Output the [x, y] coordinate of the center of the cell containing the given text.  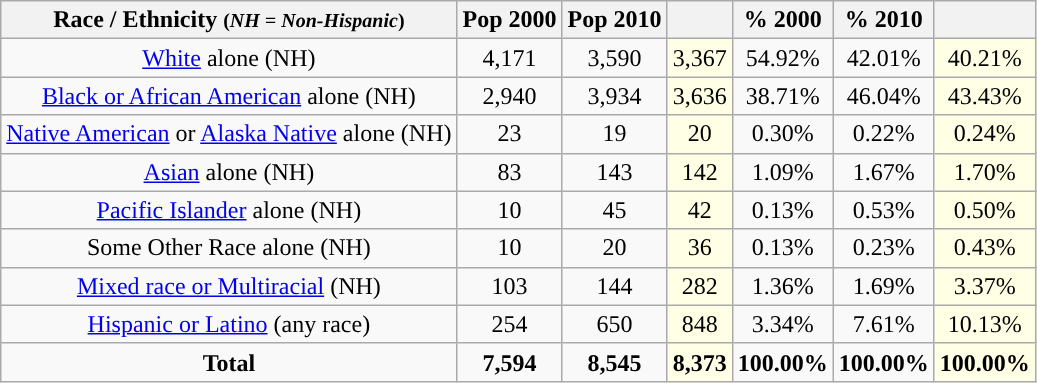
45 [614, 210]
1.67% [884, 172]
10.13% [984, 324]
40.21% [984, 58]
Total [229, 362]
% 2010 [884, 20]
0.24% [984, 134]
Pacific Islander alone (NH) [229, 210]
7.61% [884, 324]
Hispanic or Latino (any race) [229, 324]
Native American or Alaska Native alone (NH) [229, 134]
3,636 [700, 96]
36 [700, 248]
1.70% [984, 172]
3,367 [700, 58]
83 [510, 172]
0.30% [782, 134]
19 [614, 134]
1.09% [782, 172]
Black or African American alone (NH) [229, 96]
0.22% [884, 134]
42 [700, 210]
142 [700, 172]
7,594 [510, 362]
43.43% [984, 96]
650 [614, 324]
46.04% [884, 96]
4,171 [510, 58]
143 [614, 172]
23 [510, 134]
Mixed race or Multiracial (NH) [229, 286]
1.69% [884, 286]
54.92% [782, 58]
3.37% [984, 286]
848 [700, 324]
38.71% [782, 96]
8,373 [700, 362]
White alone (NH) [229, 58]
282 [700, 286]
Pop 2000 [510, 20]
0.43% [984, 248]
103 [510, 286]
3,934 [614, 96]
3,590 [614, 58]
% 2000 [782, 20]
1.36% [782, 286]
2,940 [510, 96]
Race / Ethnicity (NH = Non-Hispanic) [229, 20]
0.53% [884, 210]
42.01% [884, 58]
254 [510, 324]
144 [614, 286]
Asian alone (NH) [229, 172]
0.50% [984, 210]
0.23% [884, 248]
8,545 [614, 362]
Some Other Race alone (NH) [229, 248]
3.34% [782, 324]
Pop 2010 [614, 20]
